For the text-containing cell, return its midpoint in (X, Y) coordinate format. 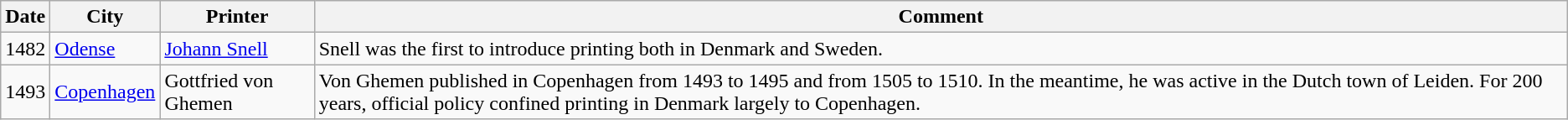
Johann Snell (237, 49)
Comment (941, 17)
Odense (106, 49)
Snell was the first to introduce printing both in Denmark and Sweden. (941, 49)
Printer (237, 17)
Gottfried von Ghemen (237, 92)
1482 (25, 49)
1493 (25, 92)
Date (25, 17)
City (106, 17)
Copenhagen (106, 92)
